Determine the [X, Y] coordinate at the center of the cell enclosing the given text.  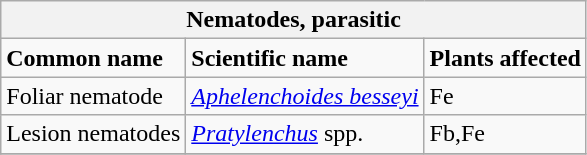
Fb,Fe [505, 134]
Nematodes, parasitic [294, 20]
Foliar nematode [94, 96]
Aphelenchoides besseyi [305, 96]
Plants affected [505, 58]
Scientific name [305, 58]
Lesion nematodes [94, 134]
Common name [94, 58]
Fe [505, 96]
Pratylenchus spp. [305, 134]
